Search for the cell housing the specified text and yield its [X, Y] center coordinate. 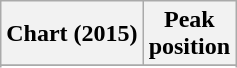
Peak position [189, 34]
Chart (2015) [72, 34]
